Scan for the cell matching the given text and deliver its [x, y] coordinate at center. 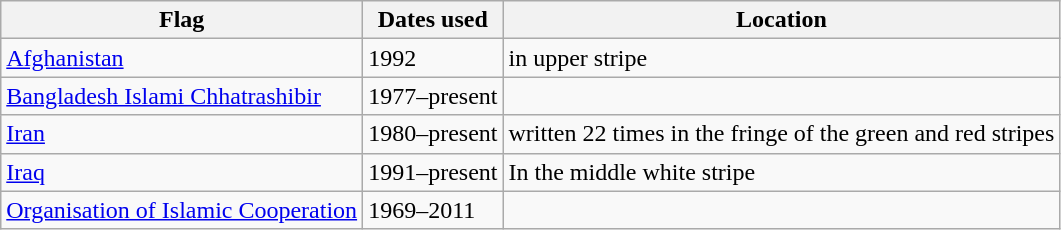
In the middle white stripe [782, 172]
Iran [182, 134]
Flag [182, 20]
1980–present [433, 134]
1992 [433, 58]
1991–present [433, 172]
Bangladesh Islami Chhatrashibir [182, 96]
Afghanistan [182, 58]
Iraq [182, 172]
Organisation of Islamic Cooperation [182, 210]
1969–2011 [433, 210]
in upper stripe [782, 58]
1977–present [433, 96]
Location [782, 20]
written 22 times in the fringe of the green and red stripes [782, 134]
Dates used [433, 20]
